Pinpoint the cell where the given text exists, returning its (x, y) midpoint coordinate. 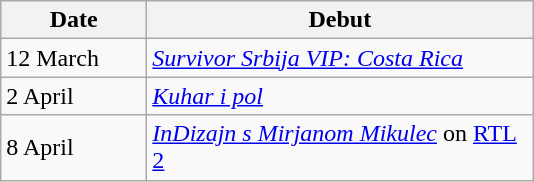
Date (74, 20)
InDizajn s Mirjanom Mikulec on RTL 2 (340, 148)
Survivor Srbija VIP: Costa Rica (340, 58)
8 April (74, 148)
Kuhar i pol (340, 96)
12 March (74, 58)
Debut (340, 20)
2 April (74, 96)
